Pinpoint the cell where the given text exists, returning its [X, Y] midpoint coordinate. 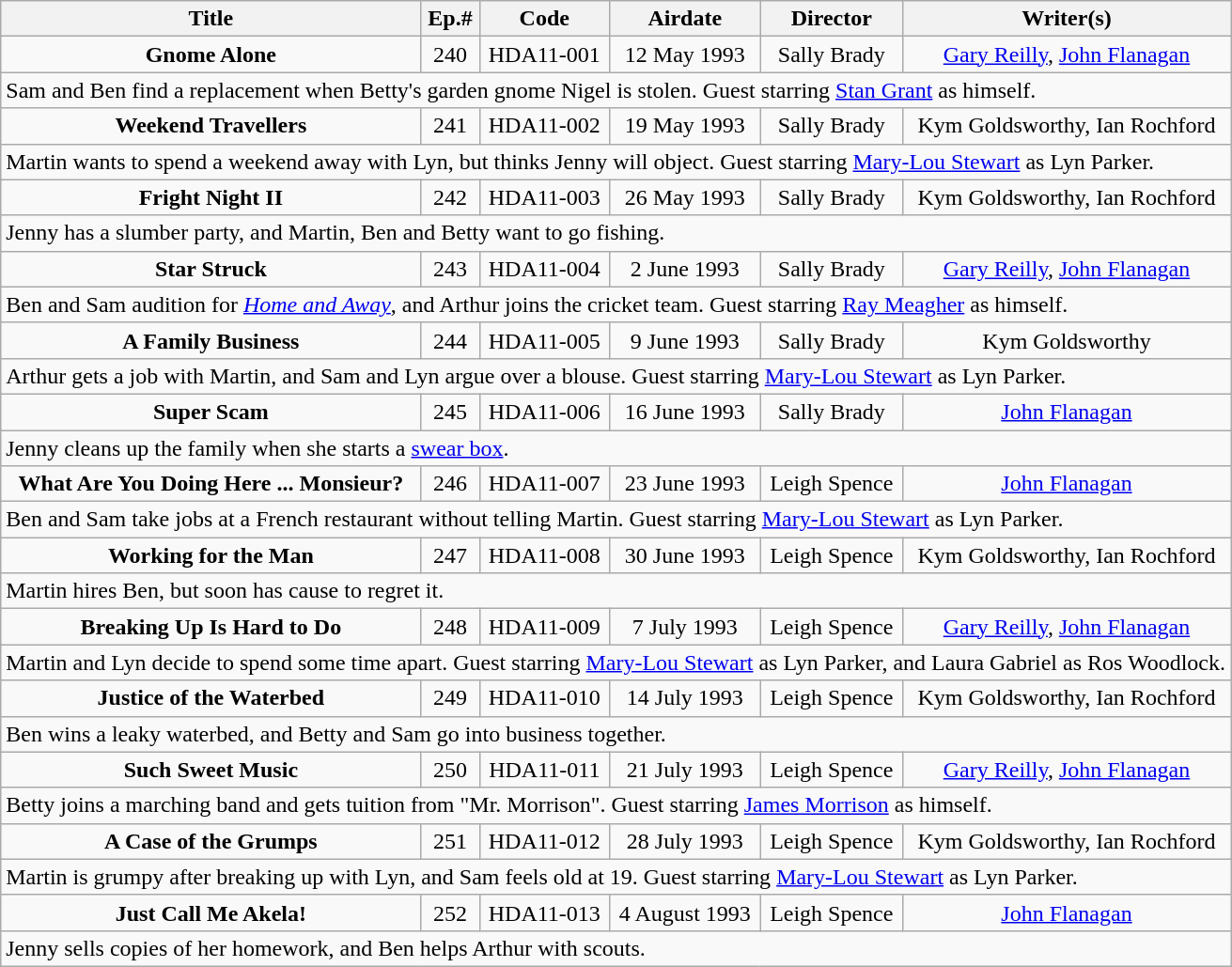
245 [450, 412]
Martin wants to spend a weekend away with Lyn, but thinks Jenny will object. Guest starring Mary-Lou Stewart as Lyn Parker. [616, 162]
Sam and Ben find a replacement when Betty's garden gnome Nigel is stolen. Guest starring Stan Grant as himself. [616, 90]
242 [450, 197]
HDA11-011 [544, 770]
21 July 1993 [684, 770]
Star Struck [211, 269]
Arthur gets a job with Martin, and Sam and Lyn argue over a blouse. Guest starring Mary-Lou Stewart as Lyn Parker. [616, 376]
Jenny has a slumber party, and Martin, Ben and Betty want to go fishing. [616, 233]
A Case of the Grumps [211, 841]
Kym Goldsworthy [1066, 340]
Justice of the Waterbed [211, 698]
Fright Night II [211, 197]
2 June 1993 [684, 269]
246 [450, 484]
243 [450, 269]
16 June 1993 [684, 412]
251 [450, 841]
What Are You Doing Here ... Monsieur? [211, 484]
14 July 1993 [684, 698]
Jenny sells copies of her homework, and Ben helps Arthur with scouts. [616, 948]
Breaking Up Is Hard to Do [211, 627]
4 August 1993 [684, 912]
A Family Business [211, 340]
Martin hires Ben, but soon has cause to regret it. [616, 591]
Weekend Travellers [211, 126]
Such Sweet Music [211, 770]
244 [450, 340]
30 June 1993 [684, 555]
9 June 1993 [684, 340]
7 July 1993 [684, 627]
28 July 1993 [684, 841]
HDA11-009 [544, 627]
HDA11-013 [544, 912]
Working for the Man [211, 555]
247 [450, 555]
250 [450, 770]
HDA11-010 [544, 698]
12 May 1993 [684, 55]
Ben and Sam audition for Home and Away, and Arthur joins the cricket team. Guest starring Ray Meagher as himself. [616, 304]
Ben and Sam take jobs at a French restaurant without telling Martin. Guest starring Mary-Lou Stewart as Lyn Parker. [616, 520]
Writer(s) [1066, 19]
HDA11-004 [544, 269]
Ep.# [450, 19]
HDA11-008 [544, 555]
HDA11-007 [544, 484]
252 [450, 912]
23 June 1993 [684, 484]
Title [211, 19]
Director [831, 19]
HDA11-005 [544, 340]
Code [544, 19]
Ben wins a leaky waterbed, and Betty and Sam go into business together. [616, 734]
Jenny cleans up the family when she starts a swear box. [616, 448]
Martin and Lyn decide to spend some time apart. Guest starring Mary-Lou Stewart as Lyn Parker, and Laura Gabriel as Ros Woodlock. [616, 663]
Just Call Me Akela! [211, 912]
Martin is grumpy after breaking up with Lyn, and Sam feels old at 19. Guest starring Mary-Lou Stewart as Lyn Parker. [616, 877]
HDA11-002 [544, 126]
248 [450, 627]
19 May 1993 [684, 126]
249 [450, 698]
HDA11-006 [544, 412]
Betty joins a marching band and gets tuition from "Mr. Morrison". Guest starring James Morrison as himself. [616, 805]
HDA11-012 [544, 841]
Super Scam [211, 412]
240 [450, 55]
241 [450, 126]
26 May 1993 [684, 197]
Airdate [684, 19]
HDA11-003 [544, 197]
HDA11-001 [544, 55]
Gnome Alone [211, 55]
